Pinpoint the cell where the given text exists, returning its [x, y] midpoint coordinate. 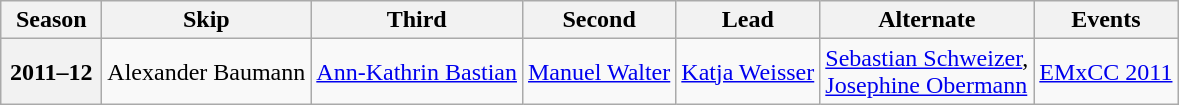
2011–12 [52, 72]
EMxCC 2011 [1106, 72]
Lead [748, 20]
Skip [206, 20]
Third [417, 20]
Season [52, 20]
Katja Weisser [748, 72]
Events [1106, 20]
Ann-Kathrin Bastian [417, 72]
Sebastian Schweizer,Josephine Obermann [927, 72]
Second [598, 20]
Alternate [927, 20]
Manuel Walter [598, 72]
Alexander Baumann [206, 72]
